Scan for the cell matching the given text and deliver its [X, Y] coordinate at center. 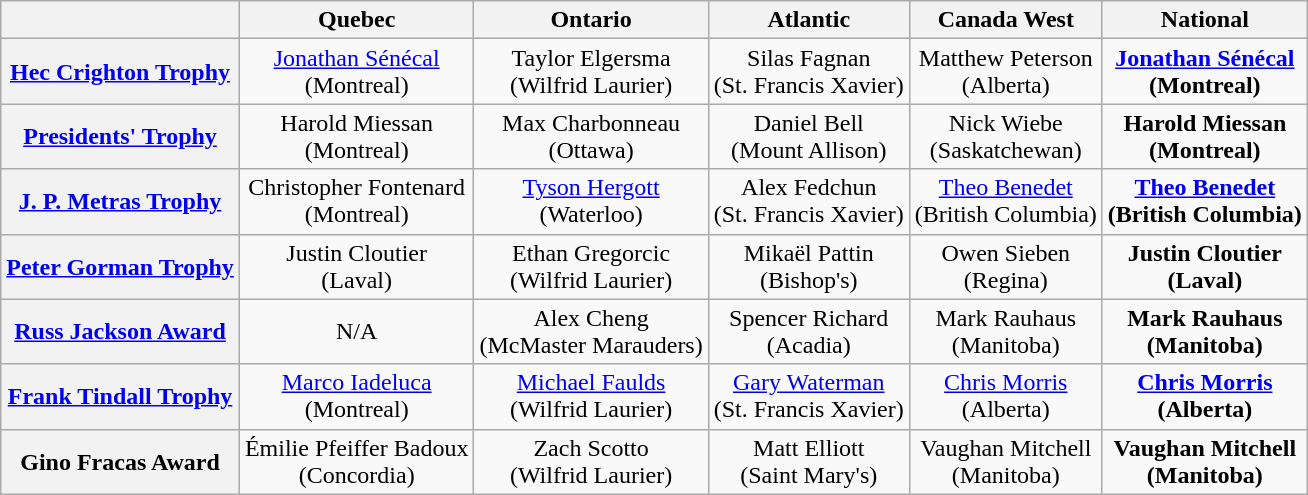
Marco Iadeluca(Montreal) [356, 396]
J. P. Metras Trophy [120, 202]
Émilie Pfeiffer Badoux(Concordia) [356, 462]
Gino Fracas Award [120, 462]
Alex Fedchun(St. Francis Xavier) [808, 202]
Alex Cheng(McMaster Marauders) [591, 332]
Taylor Elgersma(Wilfrid Laurier) [591, 72]
Frank Tindall Trophy [120, 396]
Max Charbonneau(Ottawa) [591, 136]
Atlantic [808, 20]
Spencer Richard(Acadia) [808, 332]
Ontario [591, 20]
Peter Gorman Trophy [120, 266]
Ethan Gregorcic(Wilfrid Laurier) [591, 266]
Michael Faulds(Wilfrid Laurier) [591, 396]
Matt Elliott(Saint Mary's) [808, 462]
Matthew Peterson(Alberta) [1006, 72]
Zach Scotto(Wilfrid Laurier) [591, 462]
Nick Wiebe(Saskatchewan) [1006, 136]
Silas Fagnan(St. Francis Xavier) [808, 72]
Daniel Bell(Mount Allison) [808, 136]
N/A [356, 332]
National [1204, 20]
Presidents' Trophy [120, 136]
Hec Crighton Trophy [120, 72]
Tyson Hergott(Waterloo) [591, 202]
Christopher Fontenard(Montreal) [356, 202]
Gary Waterman(St. Francis Xavier) [808, 396]
Russ Jackson Award [120, 332]
Canada West [1006, 20]
Owen Sieben(Regina) [1006, 266]
Quebec [356, 20]
Mikaël Pattin(Bishop's) [808, 266]
